Scan for the cell matching the given text and deliver its [X, Y] coordinate at center. 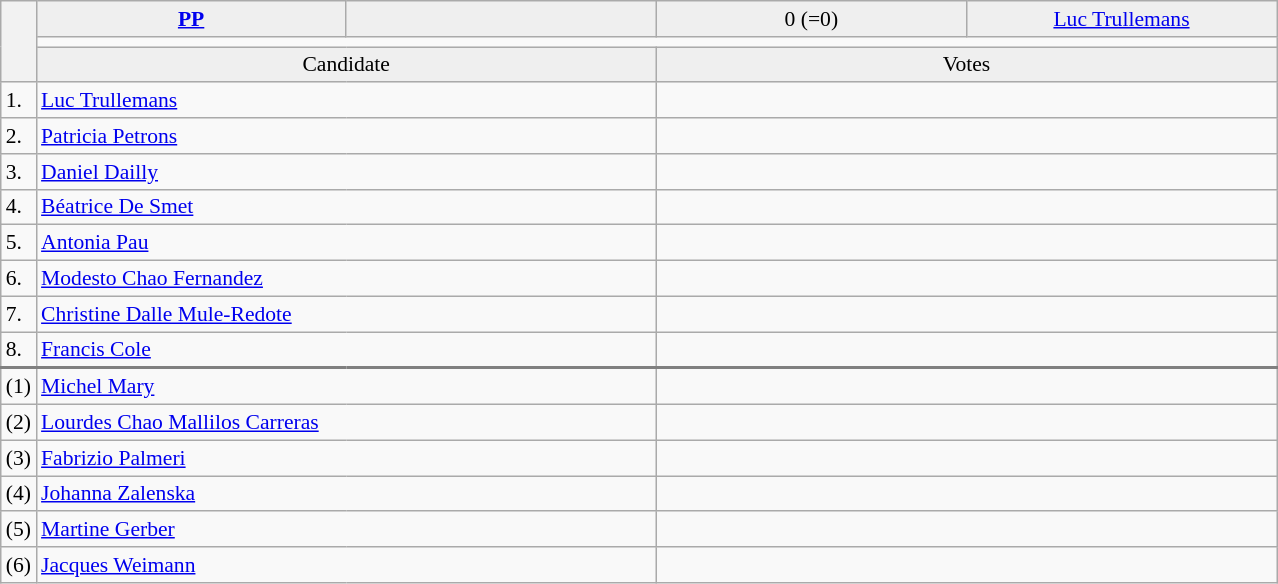
Fabrizio Palmeri [346, 458]
Christine Dalle Mule-Redote [346, 314]
2. [18, 136]
Michel Mary [346, 386]
(5) [18, 530]
(2) [18, 423]
Daniel Dailly [346, 172]
8. [18, 350]
6. [18, 279]
PP [191, 19]
Votes [966, 65]
(4) [18, 494]
Martine Gerber [346, 530]
(6) [18, 565]
Béatrice De Smet [346, 207]
Jacques Weimann [346, 565]
5. [18, 243]
Patricia Petrons [346, 136]
(3) [18, 458]
7. [18, 314]
Lourdes Chao Mallilos Carreras [346, 423]
Antonia Pau [346, 243]
Candidate [346, 65]
1. [18, 101]
Modesto Chao Fernandez [346, 279]
(1) [18, 386]
Johanna Zalenska [346, 494]
4. [18, 207]
Francis Cole [346, 350]
3. [18, 172]
0 (=0) [811, 19]
